Extract the [X, Y] coordinate from the center of the cell holding the provided text.  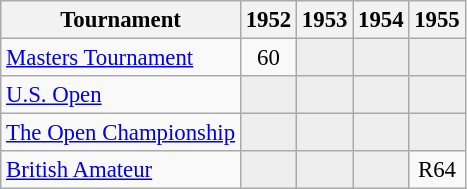
R64 [437, 170]
Masters Tournament [121, 58]
British Amateur [121, 170]
1954 [381, 20]
The Open Championship [121, 133]
1955 [437, 20]
60 [268, 58]
1953 [325, 20]
Tournament [121, 20]
U.S. Open [121, 95]
1952 [268, 20]
